Identify which cell holds the provided text, then report its (x, y) central coordinate. 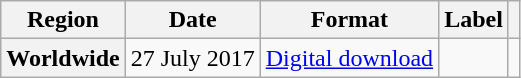
27 July 2017 (192, 58)
Date (192, 20)
Format (349, 20)
Digital download (349, 58)
Worldwide (63, 58)
Label (474, 20)
Region (63, 20)
